Determine the [X, Y] coordinate at the center of the cell enclosing the given text.  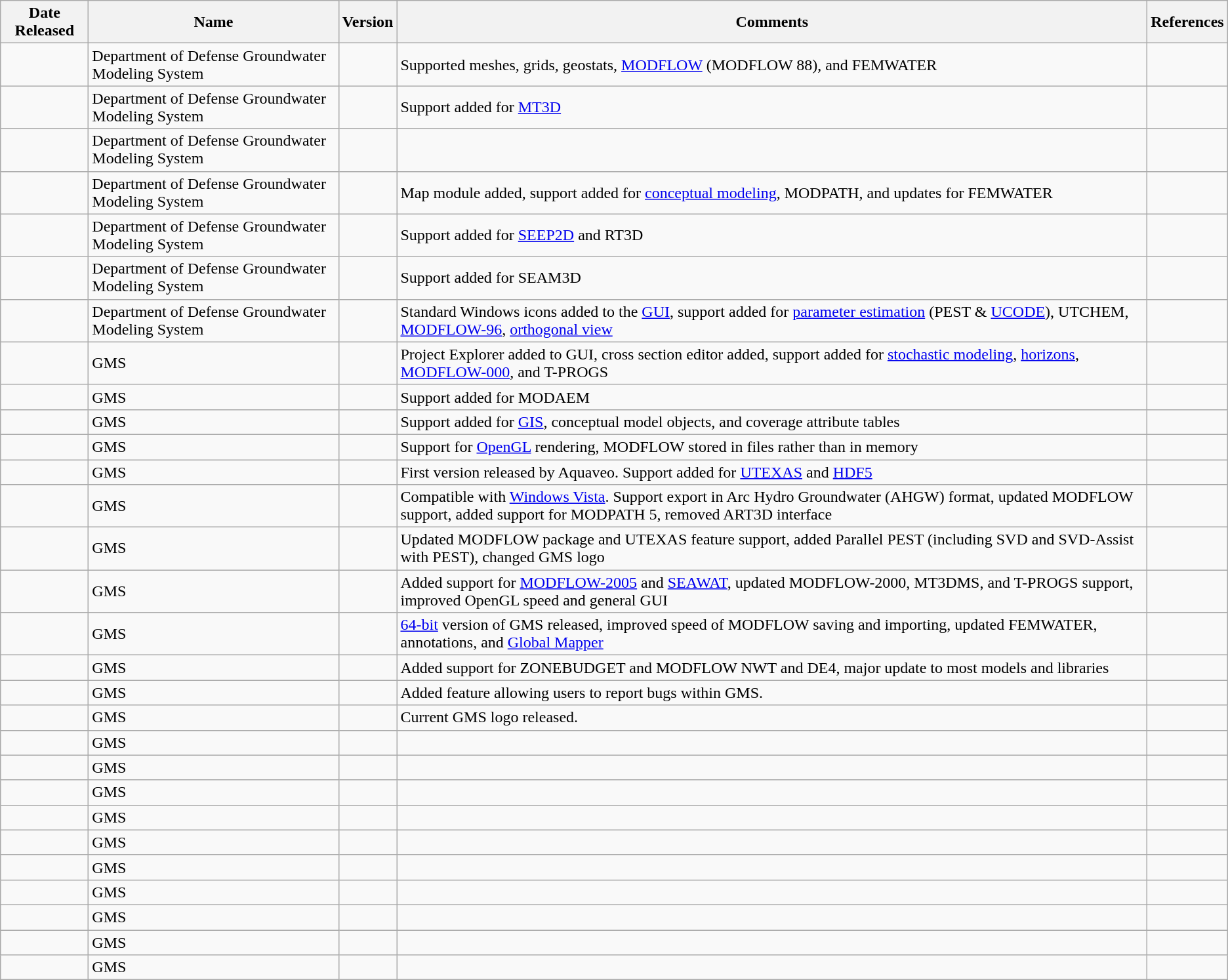
Standard Windows icons added to the GUI, support added for parameter estimation (PEST & UCODE), UTCHEM, MODFLOW-96, orthogonal view [772, 320]
Date Released [45, 22]
64-bit version of GMS released, improved speed of MODFLOW saving and importing, updated FEMWATER, annotations, and Global Mapper [772, 634]
Added support for MODFLOW-2005 and SEAWAT, updated MODFLOW-2000, MT3DMS, and T-PROGS support, improved OpenGL speed and general GUI [772, 592]
Support added for SEAM3D [772, 278]
Name [214, 22]
First version released by Aquaveo. Support added for UTEXAS and HDF5 [772, 472]
Added feature allowing users to report bugs within GMS. [772, 693]
Current GMS logo released. [772, 718]
Map module added, support added for conceptual modeling, MODPATH, and updates for FEMWATER [772, 193]
Added support for ZONEBUDGET and MODFLOW NWT and DE4, major update to most models and libraries [772, 668]
Version [367, 22]
Comments [772, 22]
Supported meshes, grids, geostats, MODFLOW (MODFLOW 88), and FEMWATER [772, 64]
Support added for MODAEM [772, 397]
Support added for GIS, conceptual model objects, and coverage attribute tables [772, 422]
Updated MODFLOW package and UTEXAS feature support, added Parallel PEST (including SVD and SVD-Assist with PEST), changed GMS logo [772, 548]
References [1187, 22]
Support for OpenGL rendering, MODFLOW stored in files rather than in memory [772, 447]
Project Explorer added to GUI, cross section editor added, support added for stochastic modeling, horizons, MODFLOW-000, and T-PROGS [772, 363]
Support added for SEEP2D and RT3D [772, 235]
Support added for MT3D [772, 108]
